Extract the (x, y) coordinate from the center of the cell holding the provided text.  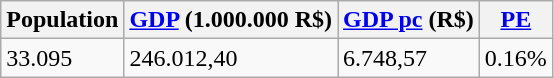
PE (516, 20)
6.748,57 (409, 58)
GDP (1.000.000 R$) (231, 20)
Population (62, 20)
246.012,40 (231, 58)
33.095 (62, 58)
GDP pc (R$) (409, 20)
0.16% (516, 58)
